Extract the [X, Y] coordinate from the center of the cell holding the provided text.  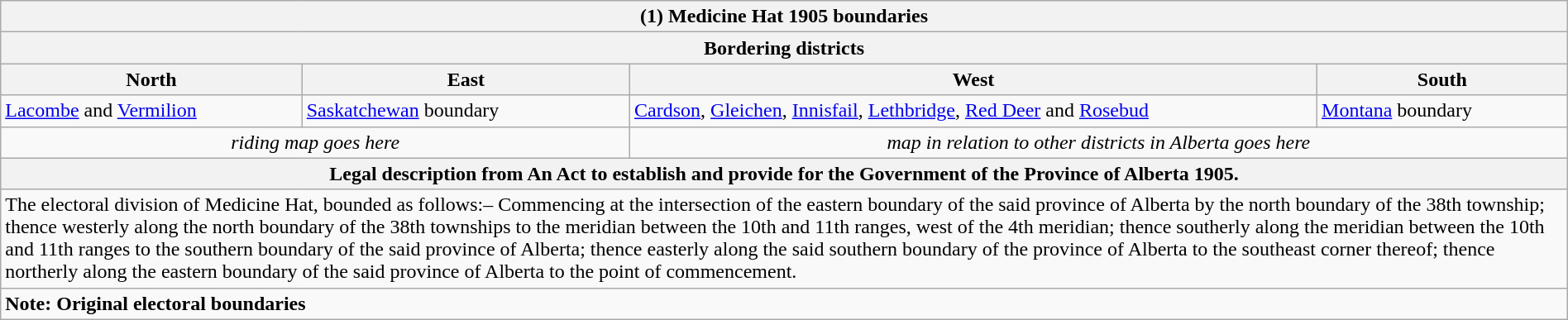
(1) Medicine Hat 1905 boundaries [784, 17]
Montana boundary [1442, 111]
South [1442, 79]
riding map goes here [316, 142]
East [466, 79]
West [974, 79]
map in relation to other districts in Alberta goes here [1099, 142]
Note: Original electoral boundaries [784, 303]
North [151, 79]
Lacombe and Vermilion [151, 111]
Legal description from An Act to establish and provide for the Government of the Province of Alberta 1905. [784, 174]
Saskatchewan boundary [466, 111]
Cardson, Gleichen, Innisfail, Lethbridge, Red Deer and Rosebud [974, 111]
Bordering districts [784, 48]
